Return the (X, Y) coordinate for the center point of the cell that contains the specified text.  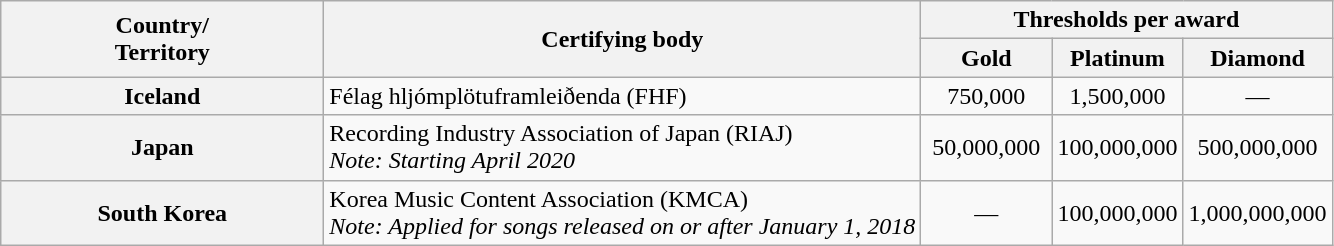
Gold (986, 58)
Platinum (1118, 58)
50,000,000 (986, 148)
Country/Territory (162, 39)
Japan (162, 148)
Certifying body (622, 39)
Thresholds per award (1126, 20)
Iceland (162, 96)
750,000 (986, 96)
Félag hljómplötuframleiðenda (FHF) (622, 96)
500,000,000 (1258, 148)
Korea Music Content Association (KMCA)Note: Applied for songs released on or after January 1, 2018 (622, 212)
Recording Industry Association of Japan (RIAJ)Note: Starting April 2020 (622, 148)
1,000,000,000 (1258, 212)
South Korea (162, 212)
1,500,000 (1118, 96)
Diamond (1258, 58)
